Identify which cell holds the provided text, then report its [x, y] central coordinate. 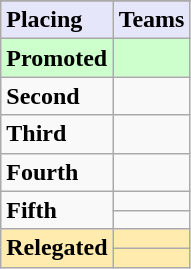
Placing [57, 20]
Fifth [57, 210]
Second [57, 96]
Teams [152, 20]
Promoted [57, 58]
Third [57, 134]
Fourth [57, 172]
Relegated [57, 248]
